Return the (x, y) coordinate for the center point of the cell that contains the specified text.  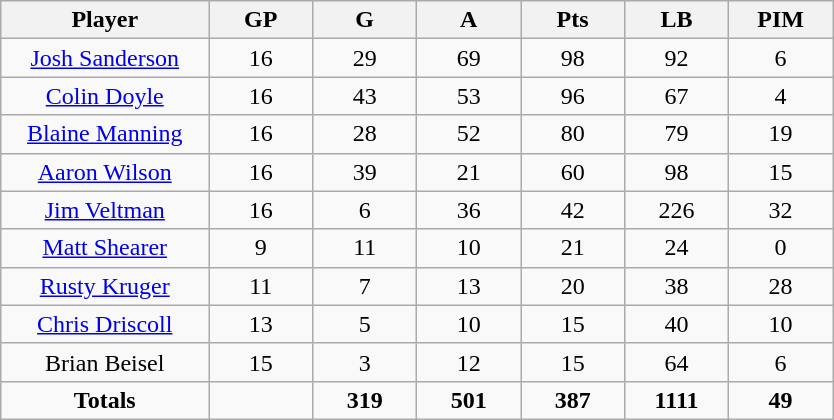
40 (677, 324)
42 (573, 210)
3 (365, 362)
Player (105, 20)
9 (261, 248)
4 (781, 96)
80 (573, 134)
64 (677, 362)
LB (677, 20)
226 (677, 210)
96 (573, 96)
0 (781, 248)
GP (261, 20)
Pts (573, 20)
G (365, 20)
32 (781, 210)
79 (677, 134)
Colin Doyle (105, 96)
92 (677, 58)
Chris Driscoll (105, 324)
12 (469, 362)
67 (677, 96)
Josh Sanderson (105, 58)
52 (469, 134)
7 (365, 286)
38 (677, 286)
Totals (105, 400)
29 (365, 58)
20 (573, 286)
19 (781, 134)
53 (469, 96)
Rusty Kruger (105, 286)
1111 (677, 400)
387 (573, 400)
69 (469, 58)
60 (573, 172)
24 (677, 248)
501 (469, 400)
36 (469, 210)
Brian Beisel (105, 362)
319 (365, 400)
Jim Veltman (105, 210)
49 (781, 400)
5 (365, 324)
Blaine Manning (105, 134)
Matt Shearer (105, 248)
39 (365, 172)
43 (365, 96)
PIM (781, 20)
A (469, 20)
Aaron Wilson (105, 172)
